Provide the (X, Y) coordinate of the cell's center where the given text is located.  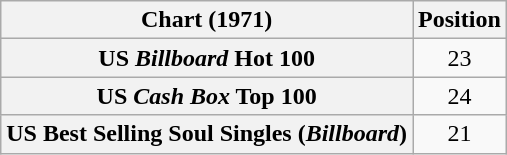
21 (460, 134)
US Cash Box Top 100 (207, 96)
24 (460, 96)
US Best Selling Soul Singles (Billboard) (207, 134)
23 (460, 58)
US Billboard Hot 100 (207, 58)
Chart (1971) (207, 20)
Position (460, 20)
